Find where the given text appears and provide that cell's center as (x, y) coordinate. 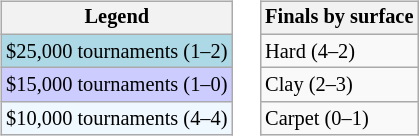
Clay (2–3) (339, 85)
Finals by surface (339, 18)
$15,000 tournaments (1–0) (116, 85)
$10,000 tournaments (4–4) (116, 119)
Legend (116, 18)
Carpet (0–1) (339, 119)
Hard (4–2) (339, 51)
$25,000 tournaments (1–2) (116, 51)
